Locate the cell with the specified text and output its (x, y) center coordinate. 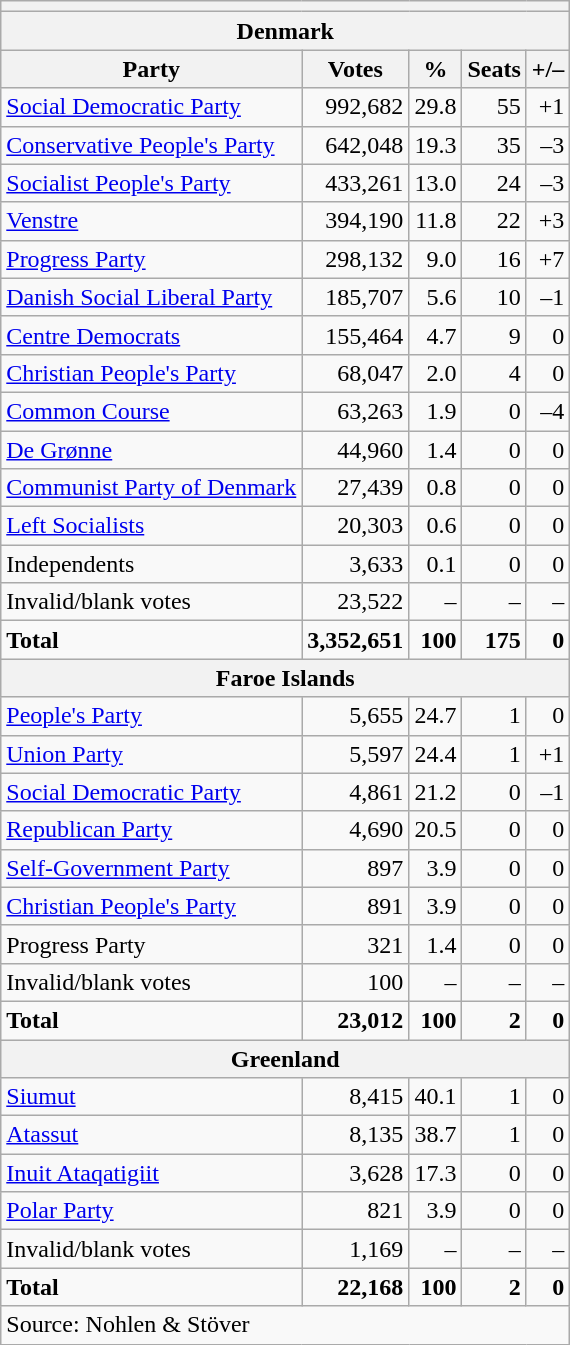
3,352,651 (356, 640)
992,682 (356, 107)
% (436, 69)
4,690 (356, 830)
Republican Party (152, 830)
24.4 (436, 754)
155,464 (356, 335)
44,960 (356, 449)
2.0 (436, 373)
People's Party (152, 716)
Common Course (152, 411)
17.3 (436, 1173)
8,135 (356, 1135)
38.7 (436, 1135)
27,439 (356, 488)
De Grønne (152, 449)
1,169 (356, 1249)
24 (494, 183)
8,415 (356, 1097)
Venstre (152, 221)
23,012 (356, 1020)
4.7 (436, 335)
175 (494, 640)
+7 (548, 259)
13.0 (436, 183)
16 (494, 259)
0.8 (436, 488)
20,303 (356, 526)
3,633 (356, 564)
Inuit Ataqatigiit (152, 1173)
891 (356, 906)
Union Party (152, 754)
0.6 (436, 526)
Self-Government Party (152, 868)
3,628 (356, 1173)
Centre Democrats (152, 335)
Communist Party of Denmark (152, 488)
1.9 (436, 411)
–4 (548, 411)
+/– (548, 69)
433,261 (356, 183)
21.2 (436, 792)
321 (356, 944)
63,263 (356, 411)
22,168 (356, 1287)
29.8 (436, 107)
821 (356, 1211)
40.1 (436, 1097)
24.7 (436, 716)
9.0 (436, 259)
4 (494, 373)
19.3 (436, 145)
68,047 (356, 373)
Atassut (152, 1135)
4,861 (356, 792)
Conservative People's Party (152, 145)
Source: Nohlen & Stöver (286, 1325)
20.5 (436, 830)
9 (494, 335)
Polar Party (152, 1211)
642,048 (356, 145)
Independents (152, 564)
Danish Social Liberal Party (152, 297)
5,597 (356, 754)
Denmark (286, 31)
Seats (494, 69)
Party (152, 69)
298,132 (356, 259)
5,655 (356, 716)
Left Socialists (152, 526)
Greenland (286, 1059)
35 (494, 145)
0.1 (436, 564)
394,190 (356, 221)
185,707 (356, 297)
897 (356, 868)
Faroe Islands (286, 678)
5.6 (436, 297)
10 (494, 297)
22 (494, 221)
Votes (356, 69)
23,522 (356, 602)
Siumut (152, 1097)
11.8 (436, 221)
+3 (548, 221)
Socialist People's Party (152, 183)
55 (494, 107)
